Return [x, y] of the center of cell containing provided text 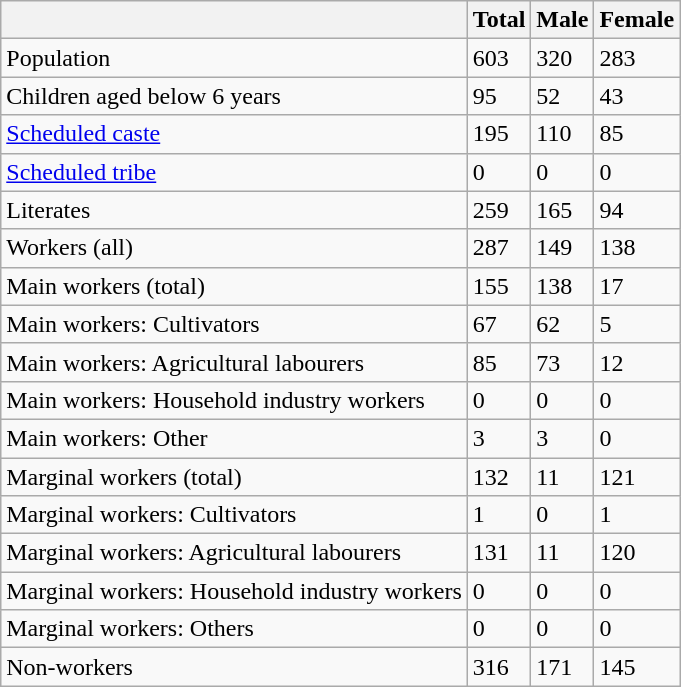
Main workers: Agricultural labourers [234, 362]
Children aged below 6 years [234, 96]
Marginal workers: Cultivators [234, 515]
259 [499, 210]
Scheduled tribe [234, 172]
603 [499, 58]
132 [499, 477]
94 [637, 210]
Female [637, 20]
Main workers: Cultivators [234, 324]
121 [637, 477]
Scheduled caste [234, 134]
283 [637, 58]
62 [562, 324]
Literates [234, 210]
Main workers: Household industry workers [234, 400]
120 [637, 553]
Population [234, 58]
17 [637, 286]
73 [562, 362]
67 [499, 324]
Total [499, 20]
320 [562, 58]
5 [637, 324]
Workers (all) [234, 248]
43 [637, 96]
95 [499, 96]
Marginal workers: Others [234, 629]
149 [562, 248]
145 [637, 667]
52 [562, 96]
Non-workers [234, 667]
Marginal workers: Agricultural labourers [234, 553]
195 [499, 134]
Male [562, 20]
Main workers: Other [234, 438]
110 [562, 134]
287 [499, 248]
165 [562, 210]
155 [499, 286]
316 [499, 667]
Marginal workers: Household industry workers [234, 591]
131 [499, 553]
171 [562, 667]
12 [637, 362]
Main workers (total) [234, 286]
Marginal workers (total) [234, 477]
